Identify which cell holds the provided text, then report its (x, y) central coordinate. 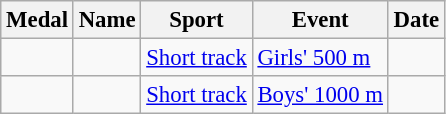
Boys' 1000 m (320, 95)
Medal (38, 20)
Sport (196, 20)
Event (320, 20)
Name (107, 20)
Girls' 500 m (320, 58)
Date (416, 20)
